Identify which cell holds the provided text, then report its [X, Y] central coordinate. 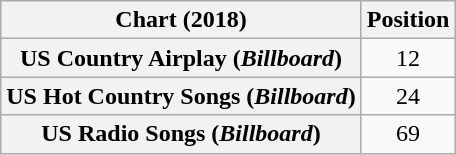
US Hot Country Songs (Billboard) [181, 96]
69 [408, 134]
24 [408, 96]
Position [408, 20]
Chart (2018) [181, 20]
12 [408, 58]
US Radio Songs (Billboard) [181, 134]
US Country Airplay (Billboard) [181, 58]
